Capture the cell that displays the provided text and extract its (x, y) central coordinate. 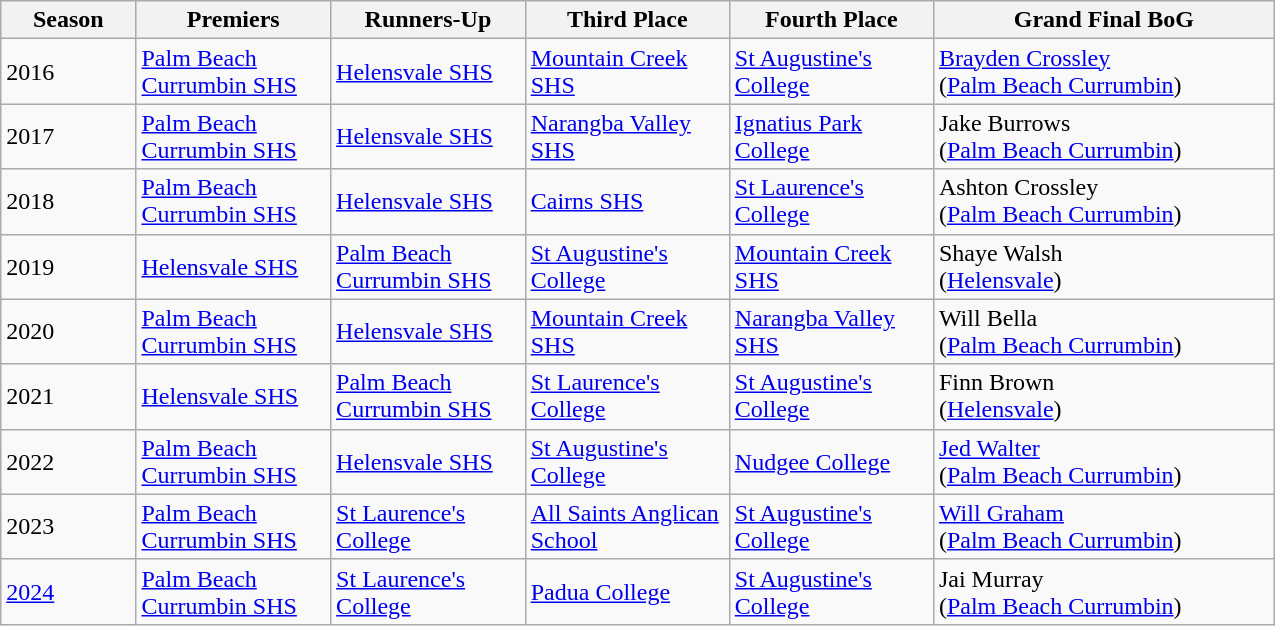
2021 (68, 396)
2022 (68, 462)
Ignatius Park College (831, 136)
Shaye Walsh (Helensvale) (1104, 266)
2017 (68, 136)
2016 (68, 72)
Ashton Crossley (Palm Beach Currumbin) (1104, 202)
Padua College (627, 592)
Jake Burrows (Palm Beach Currumbin) (1104, 136)
Season (68, 20)
2019 (68, 266)
Will Bella (Palm Beach Currumbin) (1104, 332)
Jed Walter (Palm Beach Currumbin) (1104, 462)
Cairns SHS (627, 202)
2018 (68, 202)
Third Place (627, 20)
2023 (68, 526)
Fourth Place (831, 20)
Jai Murray (Palm Beach Currumbin) (1104, 592)
Brayden Crossley (Palm Beach Currumbin) (1104, 72)
Finn Brown (Helensvale) (1104, 396)
Runners-Up (428, 20)
Nudgee College (831, 462)
Grand Final BoG (1104, 20)
2020 (68, 332)
2024 (68, 592)
All Saints Anglican School (627, 526)
Will Graham (Palm Beach Currumbin) (1104, 526)
Premiers (234, 20)
